Output the [x, y] coordinate of the center of the cell containing the given text.  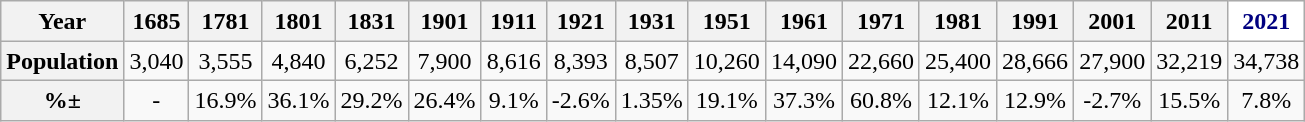
19.1% [726, 100]
%± [62, 100]
1901 [444, 21]
2011 [1190, 21]
-2.7% [1112, 100]
Year [62, 21]
12.1% [958, 100]
1991 [1036, 21]
1.35% [652, 100]
- [156, 100]
28,666 [1036, 61]
1911 [514, 21]
6,252 [372, 61]
9.1% [514, 100]
25,400 [958, 61]
2021 [1266, 21]
8,507 [652, 61]
26.4% [444, 100]
10,260 [726, 61]
29.2% [372, 100]
4,840 [298, 61]
12.9% [1036, 100]
60.8% [880, 100]
15.5% [1190, 100]
1781 [226, 21]
1961 [804, 21]
1831 [372, 21]
1981 [958, 21]
1801 [298, 21]
8,393 [580, 61]
2001 [1112, 21]
1921 [580, 21]
27,900 [1112, 61]
22,660 [880, 61]
1931 [652, 21]
1685 [156, 21]
7.8% [1266, 100]
37.3% [804, 100]
-2.6% [580, 100]
16.9% [226, 100]
8,616 [514, 61]
3,555 [226, 61]
14,090 [804, 61]
36.1% [298, 100]
Population [62, 61]
32,219 [1190, 61]
1951 [726, 21]
34,738 [1266, 61]
1971 [880, 21]
3,040 [156, 61]
7,900 [444, 61]
